Return [X, Y] of the center of cell containing provided text 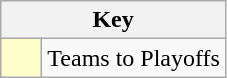
Teams to Playoffs [134, 58]
Key [114, 20]
